From the cell containing the given text, extract its center point as (x, y) coordinate. 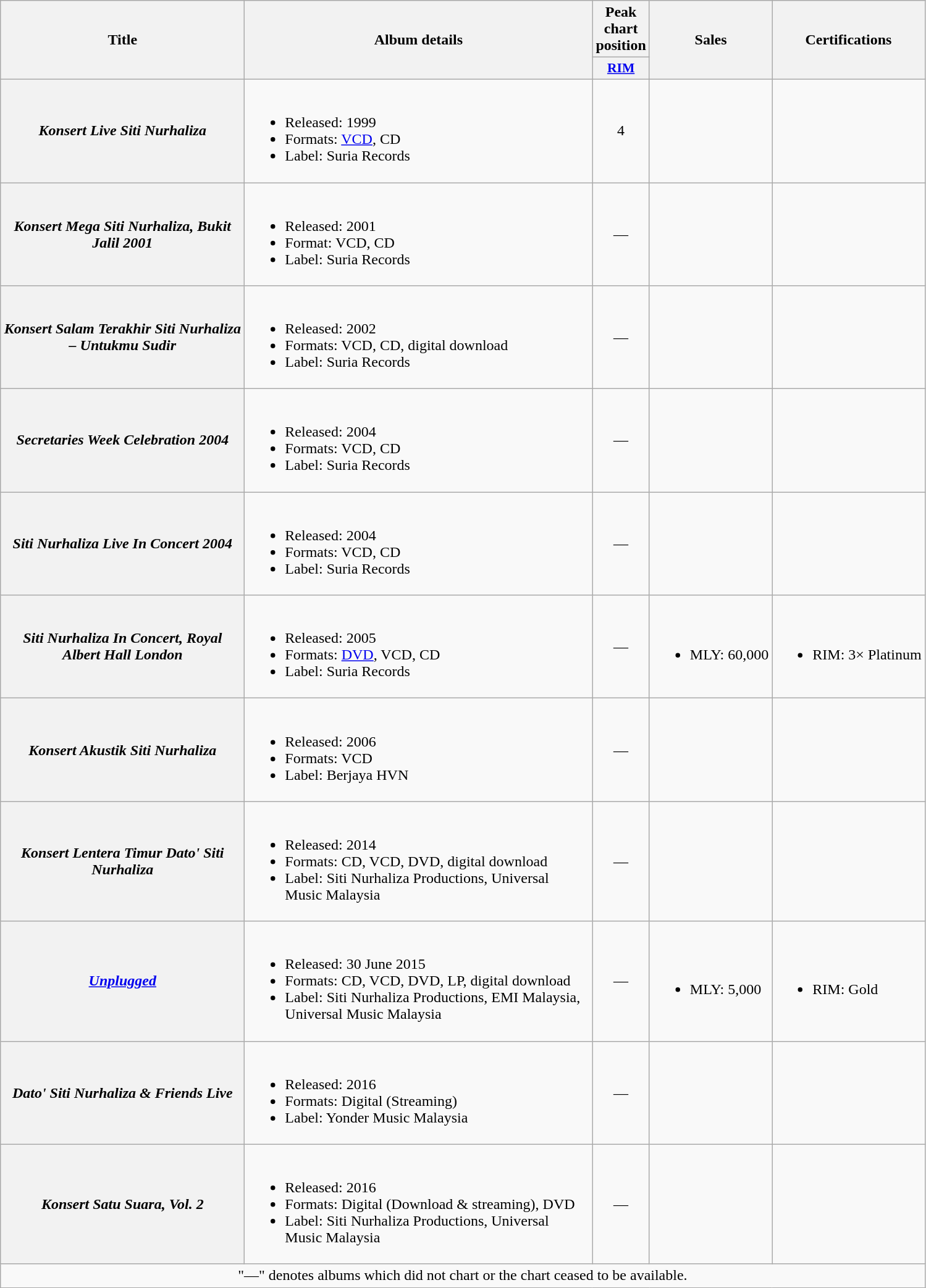
MLY: 5,000 (710, 981)
Konsert Salam Terakhir Siti Nurhaliza – Untukmu Sudir (122, 337)
RIM (621, 69)
Released: 2016Formats: Digital (Streaming)Label: Yonder Music Malaysia (419, 1093)
Konsert Live Siti Nurhaliza (122, 131)
Siti Nurhaliza In Concert, Royal Albert Hall London (122, 647)
"—" denotes albums which did not chart or the chart ceased to be available. (463, 1276)
MLY: 60,000 (710, 647)
RIM: 3× Platinum (849, 647)
Siti Nurhaliza Live In Concert 2004 (122, 543)
Released: 2001Format: VCD, CDLabel: Suria Records (419, 235)
Certifications (849, 40)
RIM: Gold (849, 981)
Konsert Satu Suara, Vol. 2 (122, 1204)
Released: 30 June 2015Formats: CD, VCD, DVD, LP, digital downloadLabel: Siti Nurhaliza Productions, EMI Malaysia, Universal Music Malaysia (419, 981)
Konsert Akustik Siti Nurhaliza (122, 750)
Released: 2014Formats: CD, VCD, DVD, digital downloadLabel: Siti Nurhaliza Productions, Universal Music Malaysia (419, 861)
Released: 2005Formats: DVD, VCD, CDLabel: Suria Records (419, 647)
Konsert Mega Siti Nurhaliza, Bukit Jalil 2001 (122, 235)
Peak chartposition (621, 29)
Unplugged (122, 981)
Konsert Lentera Timur Dato' Siti Nurhaliza (122, 861)
Released: 2006Formats: VCDLabel: Berjaya HVN (419, 750)
Album details (419, 40)
Title (122, 40)
Released: 2016Formats: Digital (Download & streaming), DVDLabel: Siti Nurhaliza Productions, Universal Music Malaysia (419, 1204)
4 (621, 131)
Released: 1999Formats: VCD, CDLabel: Suria Records (419, 131)
Released: 2002Formats: VCD, CD, digital downloadLabel: Suria Records (419, 337)
Sales (710, 40)
Secretaries Week Celebration 2004 (122, 441)
Dato' Siti Nurhaliza & Friends Live (122, 1093)
